Locate the cell with the specified text and output its (x, y) center coordinate. 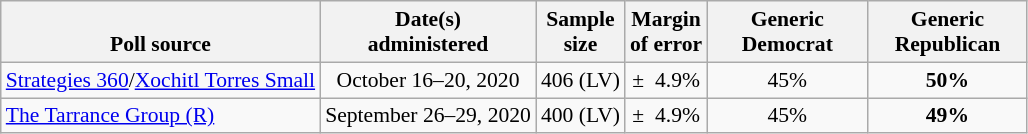
Marginof error (666, 32)
400 (LV) (580, 116)
GenericDemocrat (787, 32)
Date(s)administered (428, 32)
49% (947, 116)
September 26–29, 2020 (428, 116)
GenericRepublican (947, 32)
Strategies 360/Xochitl Torres Small (160, 80)
406 (LV) (580, 80)
50% (947, 80)
Samplesize (580, 32)
The Tarrance Group (R) (160, 116)
Poll source (160, 32)
October 16–20, 2020 (428, 80)
